Determine the [X, Y] coordinate at the center of the cell enclosing the given text.  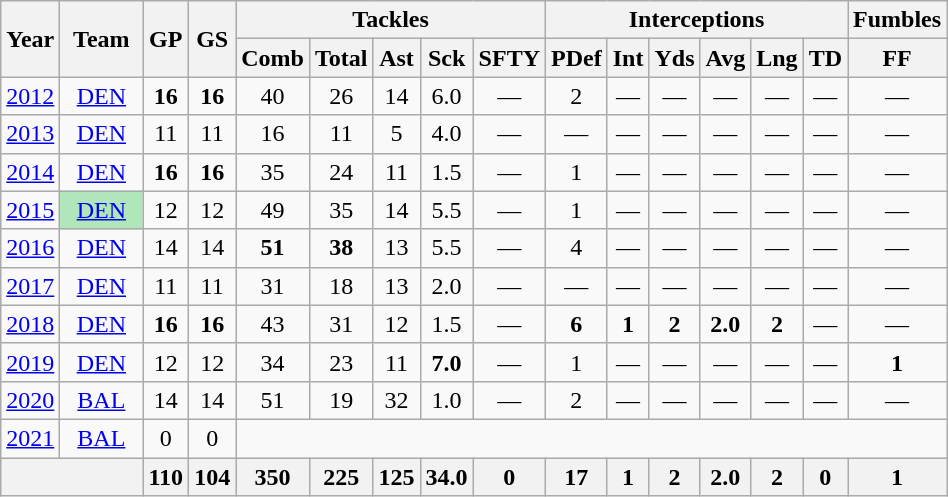
23 [341, 362]
225 [341, 477]
2019 [30, 362]
19 [341, 400]
24 [341, 172]
Tackles [391, 20]
Lng [777, 58]
7.0 [446, 362]
38 [341, 248]
Sck [446, 58]
Avg [726, 58]
Ast [396, 58]
Yds [674, 58]
Fumbles [898, 20]
26 [341, 96]
FF [898, 58]
104 [212, 477]
SFTY [509, 58]
Year [30, 39]
4.0 [446, 134]
Interceptions [697, 20]
6.0 [446, 96]
2021 [30, 438]
40 [273, 96]
350 [273, 477]
2013 [30, 134]
Total [341, 58]
18 [341, 286]
4 [577, 248]
6 [577, 324]
Comb [273, 58]
5 [396, 134]
110 [166, 477]
125 [396, 477]
Team [102, 39]
Int [628, 58]
2014 [30, 172]
GP [166, 39]
1.0 [446, 400]
34 [273, 362]
2020 [30, 400]
2017 [30, 286]
2015 [30, 210]
TD [825, 58]
GS [212, 39]
PDef [577, 58]
43 [273, 324]
17 [577, 477]
32 [396, 400]
2012 [30, 96]
34.0 [446, 477]
49 [273, 210]
2018 [30, 324]
2016 [30, 248]
